Locate the cell with the specified text and output its (x, y) center coordinate. 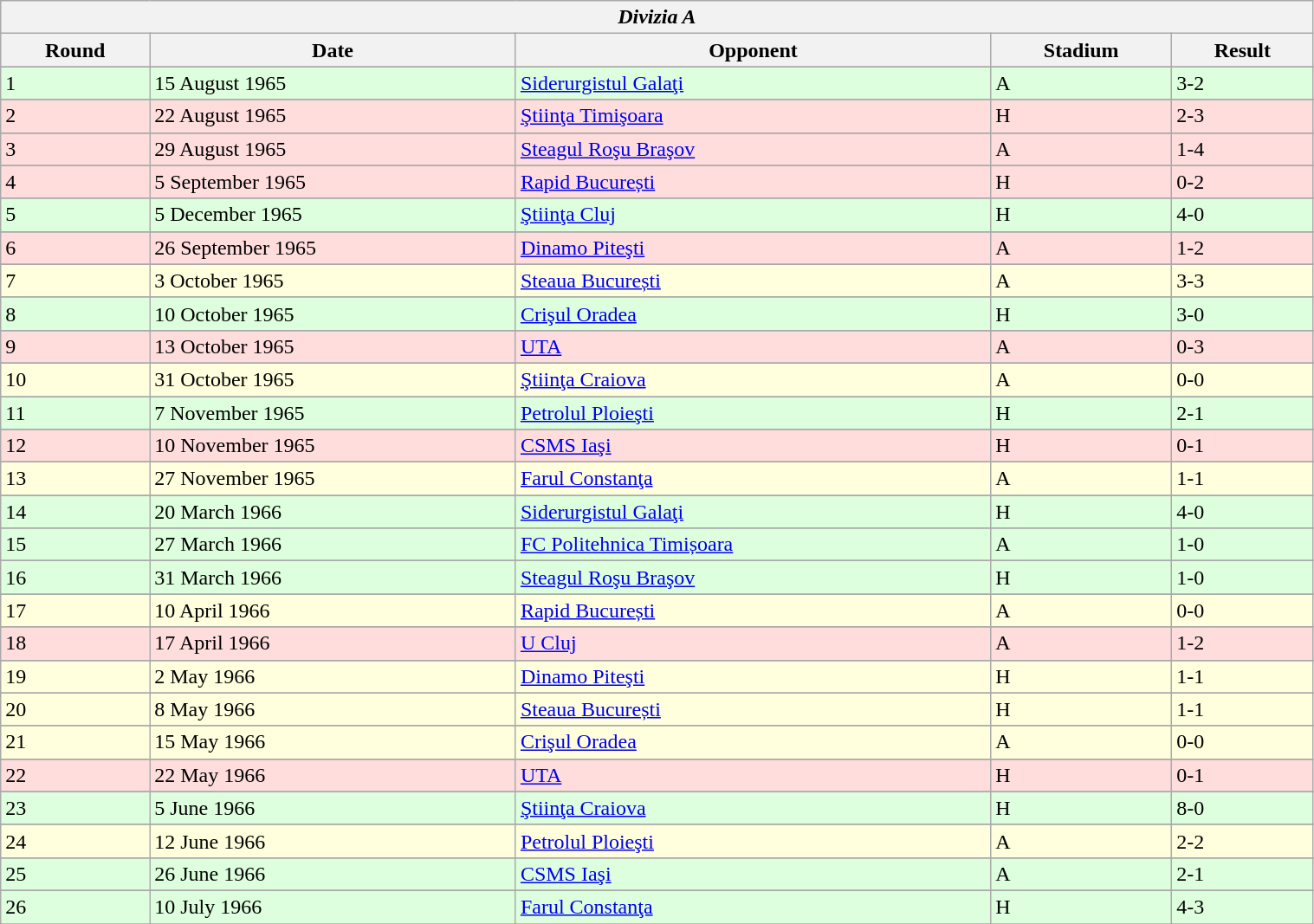
18 (75, 643)
10 April 1966 (333, 611)
3 October 1965 (333, 281)
5 December 1965 (333, 215)
13 (75, 479)
12 June 1966 (333, 841)
10 July 1966 (333, 907)
Result (1242, 50)
Date (333, 50)
25 (75, 874)
3 (75, 149)
2-3 (1242, 116)
7 (75, 281)
Divizia A (657, 17)
17 April 1966 (333, 643)
7 November 1965 (333, 413)
5 June 1966 (333, 808)
8-0 (1242, 808)
Ştiinţa Timişoara (753, 116)
0-2 (1242, 182)
31 March 1966 (333, 578)
1-4 (1242, 149)
27 March 1966 (333, 545)
20 March 1966 (333, 512)
23 (75, 808)
20 (75, 709)
Ştiinţa Cluj (753, 215)
2 May 1966 (333, 676)
10 October 1965 (333, 313)
26 (75, 907)
2 (75, 116)
17 (75, 611)
29 August 1965 (333, 149)
6 (75, 248)
0-3 (1242, 346)
3-0 (1242, 313)
Stadium (1081, 50)
26 June 1966 (333, 874)
15 August 1965 (333, 83)
21 (75, 742)
Opponent (753, 50)
3-3 (1242, 281)
FC Politehnica Timișoara (753, 545)
10 November 1965 (333, 446)
1 (75, 83)
27 November 1965 (333, 479)
22 August 1965 (333, 116)
2-2 (1242, 841)
8 May 1966 (333, 709)
10 (75, 379)
26 September 1965 (333, 248)
8 (75, 313)
31 October 1965 (333, 379)
16 (75, 578)
Round (75, 50)
13 October 1965 (333, 346)
12 (75, 446)
22 May 1966 (333, 775)
5 (75, 215)
U Cluj (753, 643)
14 (75, 512)
22 (75, 775)
15 May 1966 (333, 742)
19 (75, 676)
9 (75, 346)
11 (75, 413)
5 September 1965 (333, 182)
24 (75, 841)
15 (75, 545)
3-2 (1242, 83)
4 (75, 182)
4-3 (1242, 907)
